Locate the cell with the specified text and output its [x, y] center coordinate. 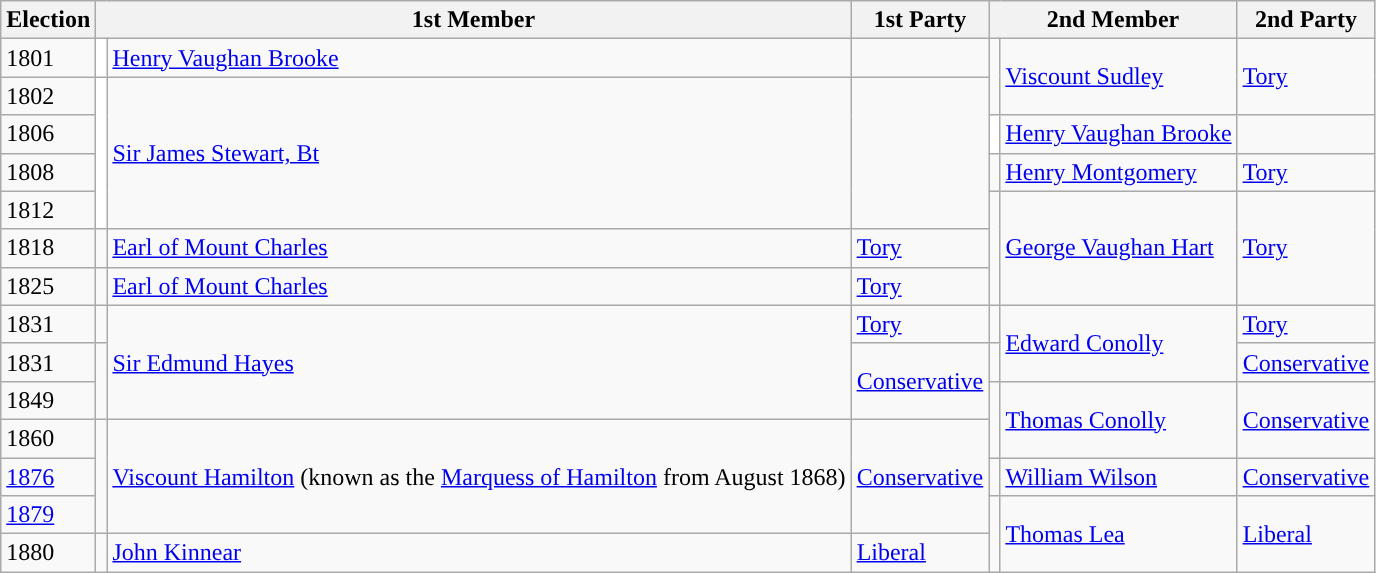
1818 [48, 248]
1802 [48, 96]
Election [48, 20]
1812 [48, 210]
Edward Conolly [1118, 343]
1st Party [920, 20]
Thomas Conolly [1118, 419]
Sir James Stewart, Bt [479, 153]
Sir Edmund Hayes [479, 362]
1860 [48, 438]
1806 [48, 134]
Henry Montgomery [1118, 172]
Viscount Sudley [1118, 77]
1801 [48, 58]
1825 [48, 286]
1876 [48, 477]
2nd Member [1113, 20]
1st Member [474, 20]
2nd Party [1306, 20]
Viscount Hamilton (known as the Marquess of Hamilton from August 1868) [479, 476]
William Wilson [1118, 477]
1849 [48, 400]
1879 [48, 515]
George Vaughan Hart [1118, 248]
John Kinnear [479, 553]
1808 [48, 172]
Thomas Lea [1118, 534]
1880 [48, 553]
